Pinpoint the cell where the given text exists, returning its [x, y] midpoint coordinate. 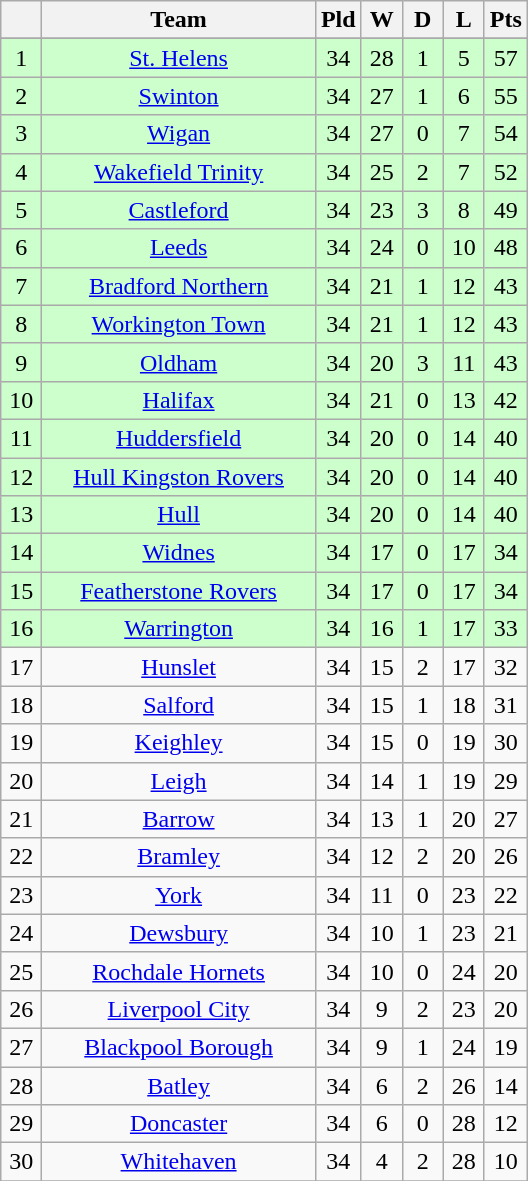
Liverpool City [179, 1009]
Hull Kingston Rovers [179, 477]
32 [506, 667]
48 [506, 248]
Widnes [179, 553]
Salford [179, 705]
Team [179, 20]
L [464, 20]
55 [506, 96]
Warrington [179, 629]
Halifax [179, 400]
York [179, 895]
Hull [179, 515]
Doncaster [179, 1124]
Workington Town [179, 324]
52 [506, 172]
W [382, 20]
Blackpool Borough [179, 1047]
Oldham [179, 362]
49 [506, 210]
D [422, 20]
Pld [338, 20]
Leeds [179, 248]
Barrow [179, 819]
Wakefield Trinity [179, 172]
Bradford Northern [179, 286]
Castleford [179, 210]
Batley [179, 1085]
57 [506, 58]
54 [506, 134]
Swinton [179, 96]
Bramley [179, 857]
Huddersfield [179, 438]
33 [506, 629]
Dewsbury [179, 933]
31 [506, 705]
Keighley [179, 743]
Rochdale Hornets [179, 971]
Wigan [179, 134]
Pts [506, 20]
Hunslet [179, 667]
Leigh [179, 781]
Featherstone Rovers [179, 591]
42 [506, 400]
Whitehaven [179, 1162]
St. Helens [179, 58]
